Return the [X, Y] coordinate for the center point of the cell that contains the specified text.  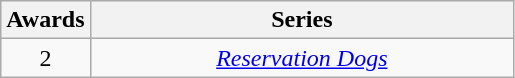
2 [46, 58]
Series [302, 20]
Awards [46, 20]
Reservation Dogs [302, 58]
